Scan for the cell matching the given text and deliver its (x, y) coordinate at center. 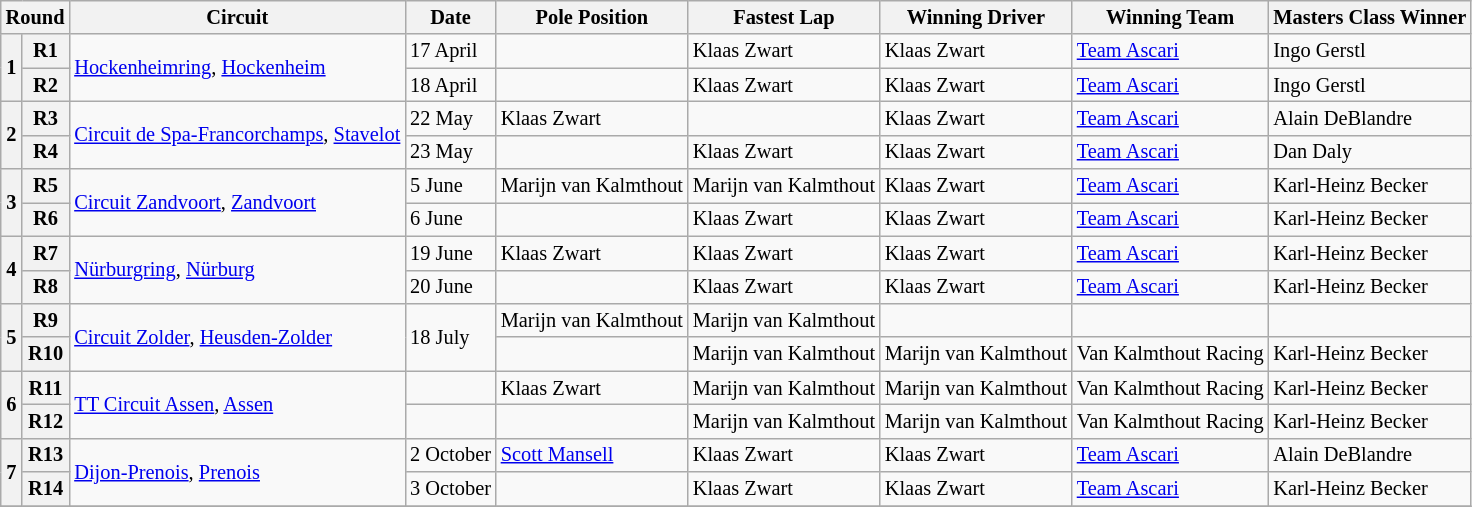
Hockenheimring, Hockenheim (237, 68)
20 June (450, 287)
Circuit (237, 17)
7 (12, 472)
Fastest Lap (784, 17)
Pole Position (592, 17)
6 (12, 404)
22 May (450, 118)
R12 (46, 421)
Date (450, 17)
Circuit de Spa-Francorchamps, Stavelot (237, 134)
Circuit Zandvoort, Zandvoort (237, 202)
18 July (450, 336)
Winning Driver (976, 17)
R1 (46, 51)
R13 (46, 455)
R11 (46, 388)
18 April (450, 85)
Round (36, 17)
R5 (46, 186)
2 (12, 134)
R6 (46, 219)
Dijon-Prenois, Prenois (237, 472)
R10 (46, 354)
R9 (46, 320)
19 June (450, 253)
TT Circuit Assen, Assen (237, 404)
R2 (46, 85)
Scott Mansell (592, 455)
Dan Daly (1370, 152)
Winning Team (1170, 17)
4 (12, 270)
Nürburgring, Nürburg (237, 270)
23 May (450, 152)
2 October (450, 455)
3 (12, 202)
5 June (450, 186)
R8 (46, 287)
Masters Class Winner (1370, 17)
Circuit Zolder, Heusden-Zolder (237, 336)
1 (12, 68)
R4 (46, 152)
R7 (46, 253)
17 April (450, 51)
R14 (46, 489)
5 (12, 336)
6 June (450, 219)
3 October (450, 489)
R3 (46, 118)
